Output the (X, Y) coordinate of the center of the cell containing the given text.  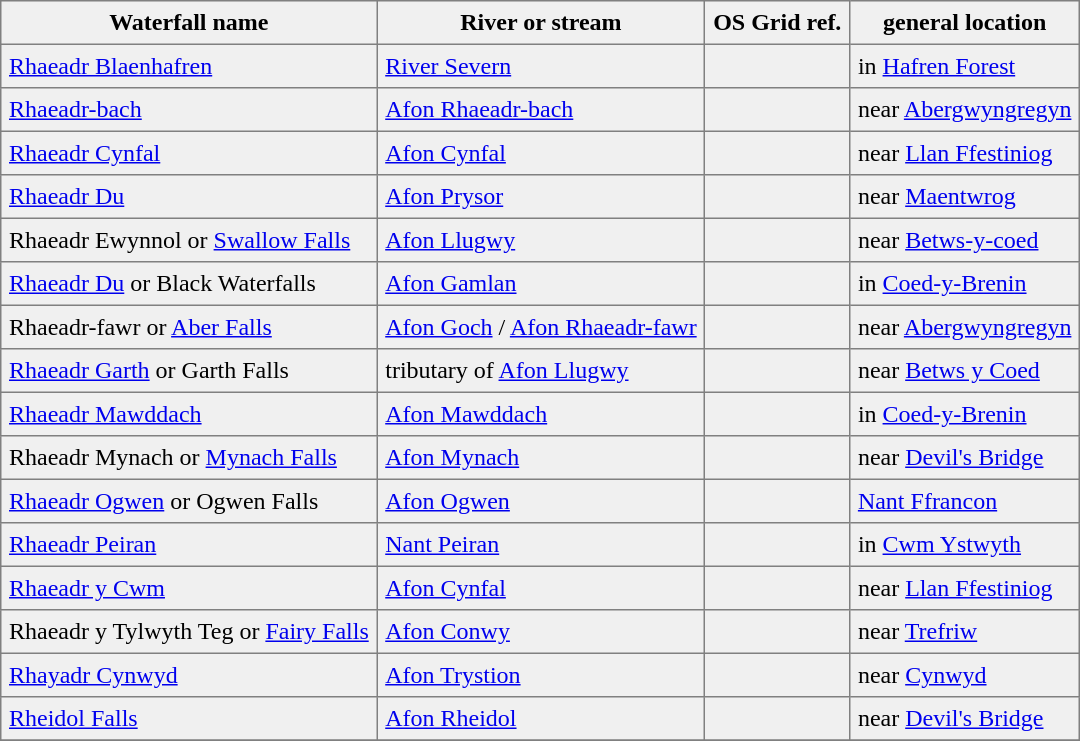
Afon Trystion (541, 675)
Afon Rheidol (541, 719)
Afon Rhaeadr-bach (541, 110)
Rhaeadr Mawddach (189, 414)
Rhaeadr y Cwm (189, 588)
Rhaeadr Mynach or Mynach Falls (189, 458)
Rhayadr Cynwyd (189, 675)
near Betws y Coed (965, 371)
near Trefriw (965, 632)
Afon Mawddach (541, 414)
Afon Goch / Afon Rhaeadr-fawr (541, 327)
near Cynwyd (965, 675)
Rhaeadr Ewynnol or Swallow Falls (189, 240)
Rhaeadr Ogwen or Ogwen Falls (189, 501)
in Cwm Ystwyth (965, 545)
OS Grid ref. (778, 23)
Rhaeadr Du (189, 197)
general location (965, 23)
River or stream (541, 23)
tributary of Afon Llugwy (541, 371)
near Maentwrog (965, 197)
in Hafren Forest (965, 66)
Waterfall name (189, 23)
Afon Llugwy (541, 240)
Rhaeadr-fawr or Aber Falls (189, 327)
Rhaeadr Blaenhafren (189, 66)
Afon Prysor (541, 197)
Afon Conwy (541, 632)
Rhaeadr Cynfal (189, 153)
Rhaeadr Peiran (189, 545)
Afon Ogwen (541, 501)
Nant Ffrancon (965, 501)
River Severn (541, 66)
Rhaeadr-bach (189, 110)
Rheidol Falls (189, 719)
Afon Mynach (541, 458)
near Betws-y-coed (965, 240)
Rhaeadr Garth or Garth Falls (189, 371)
Nant Peiran (541, 545)
Afon Gamlan (541, 284)
Rhaeadr Du or Black Waterfalls (189, 284)
Rhaeadr y Tylwyth Teg or Fairy Falls (189, 632)
